Capture the cell that displays the provided text and extract its [x, y] central coordinate. 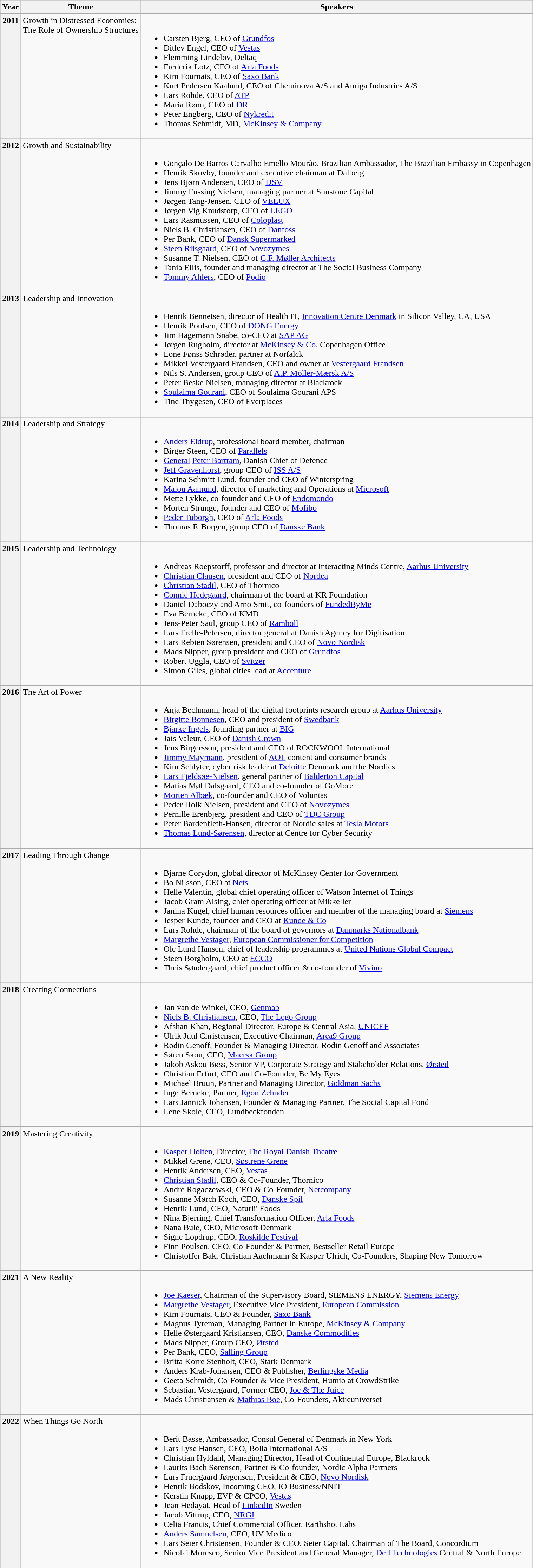
Speakers [336, 7]
The Art of Power [81, 767]
2019 [11, 1199]
Theme [81, 7]
Creating Connections [81, 1055]
2012 [11, 215]
2011 [11, 76]
Growth in Distressed Economies: The Role of Ownership Structures [81, 76]
Growth and Sustainability [81, 215]
2014 [11, 479]
Mastering Creativity [81, 1199]
2021 [11, 1342]
Leadership and Strategy [81, 479]
Leadership and Technology [81, 614]
Leading Through Change [81, 916]
2015 [11, 614]
2022 [11, 1491]
2017 [11, 916]
2013 [11, 354]
2016 [11, 767]
When Things Go North [81, 1491]
Year [11, 7]
Leadership and Innovation [81, 354]
A New Reality [81, 1342]
2018 [11, 1055]
